Search for the cell housing the specified text and yield its (x, y) center coordinate. 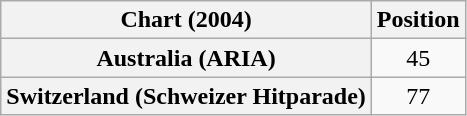
Australia (ARIA) (186, 58)
77 (418, 96)
45 (418, 58)
Position (418, 20)
Chart (2004) (186, 20)
Switzerland (Schweizer Hitparade) (186, 96)
